Determine the (X, Y) coordinate at the center of the cell enclosing the given text.  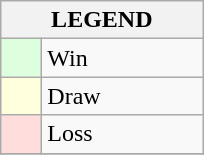
Loss (122, 134)
LEGEND (102, 20)
Draw (122, 96)
Win (122, 58)
